Find where the given text appears and provide that cell's center as [X, Y] coordinate. 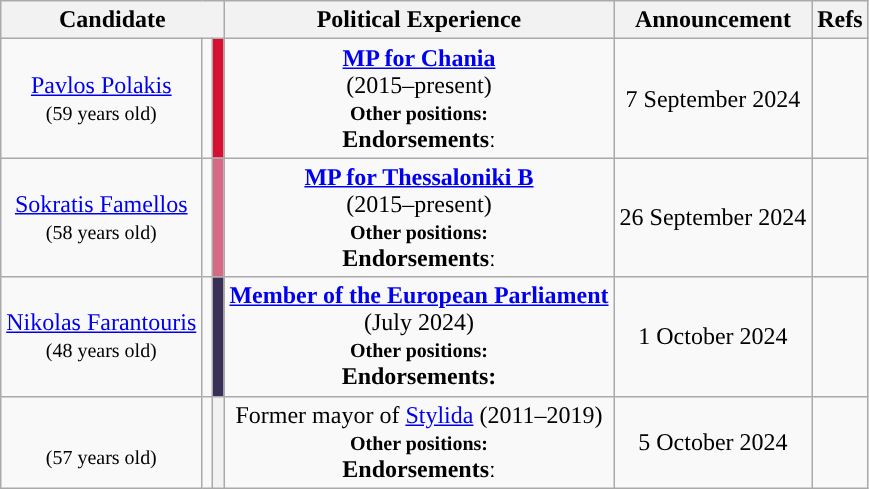
Candidate [112, 20]
Former mayor of Stylida (2011–2019) Other positions: Endorsementsː [419, 442]
Refs [840, 20]
Sokratis Famellos(58 years old) [102, 218]
Political Experience [419, 20]
MP for Thessaloniki B(2015–present)Other positions:Endorsementsː [419, 218]
26 September 2024 [713, 218]
Nikolas Farantouris(48 years old) [102, 336]
Member of the European Parliament(July 2024)Other positions: Endorsements: [419, 336]
MP for Chania(2015–present)Other positions:Endorsementsː [419, 98]
(57 years old) [102, 442]
1 October 2024 [713, 336]
Announcement [713, 20]
Pavlos Polakis(59 years old) [102, 98]
7 September 2024 [713, 98]
5 October 2024 [713, 442]
